For the text-containing cell, return its midpoint in (x, y) coordinate format. 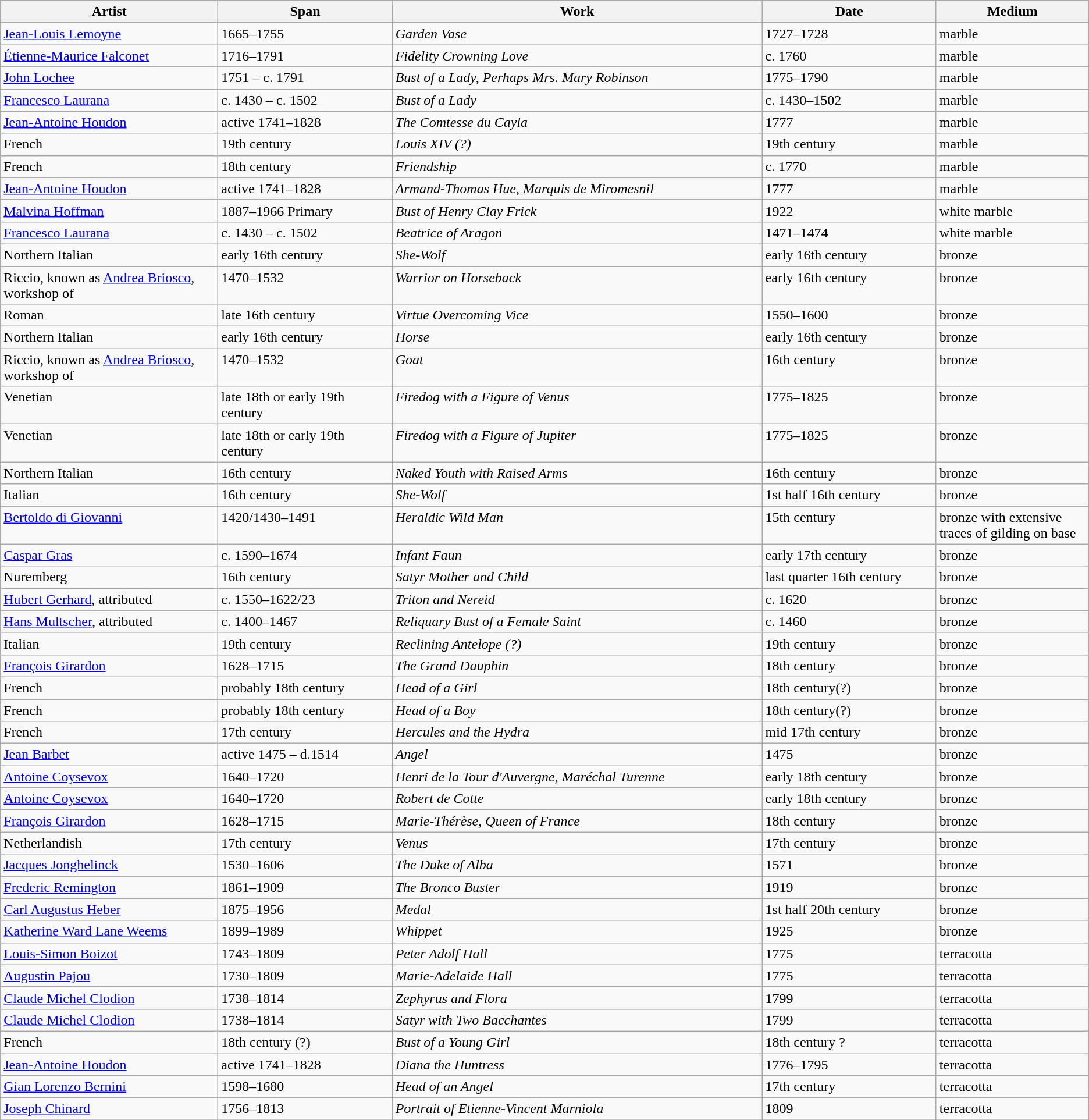
Henri de la Tour d'Auvergne, Maréchal Turenne (577, 777)
Robert de Cotte (577, 799)
The Duke of Alba (577, 865)
Diana the Huntress (577, 1064)
1727–1728 (849, 34)
1922 (849, 211)
1887–1966 Primary (305, 211)
Frederic Remington (109, 887)
1471–1474 (849, 233)
Warrior on Horseback (577, 285)
Firedog with a Figure of Venus (577, 405)
Hubert Gerhard, attributed (109, 599)
Reliquary Bust of a Female Saint (577, 621)
1875–1956 (305, 909)
Malvina Hoffman (109, 211)
1861–1909 (305, 887)
1925 (849, 931)
Hans Multscher, attributed (109, 621)
1550–1600 (849, 315)
1751 – c. 1791 (305, 78)
Katherine Ward Lane Weems (109, 931)
The Comtesse du Cayla (577, 122)
Fidelity Crowning Love (577, 56)
Caspar Gras (109, 555)
Artist (109, 12)
1730–1809 (305, 976)
Head of an Angel (577, 1087)
Whippet (577, 931)
Zephyrus and Flora (577, 998)
Jean-Louis Lemoyne (109, 34)
Satyr with Two Bacchantes (577, 1020)
1571 (849, 865)
Satyr Mother and Child (577, 577)
1775–1790 (849, 78)
Jean Barbet (109, 755)
Beatrice of Aragon (577, 233)
Louis XIV (?) (577, 144)
18th century ? (849, 1042)
Angel (577, 755)
15th century (849, 525)
1st half 16th century (849, 495)
Friendship (577, 166)
Bust of a Young Girl (577, 1042)
Armand-Thomas Hue, Marquis de Miromesnil (577, 189)
c. 1550–1622/23 (305, 599)
Medium (1012, 12)
Triton and Nereid (577, 599)
Date (849, 12)
early 17th century (849, 555)
Marie-Thérèse, Queen of France (577, 821)
late 16th century (305, 315)
Joseph Chinard (109, 1109)
The Bronco Buster (577, 887)
Head of a Boy (577, 710)
John Lochee (109, 78)
Marie-Adelaide Hall (577, 976)
Portrait of Etienne-Vincent Marniola (577, 1109)
Gian Lorenzo Bernini (109, 1087)
Head of a Girl (577, 688)
Venus (577, 843)
Jacques Jonghelinck (109, 865)
Firedog with a Figure of Jupiter (577, 443)
c. 1460 (849, 621)
Augustin Pajou (109, 976)
Work (577, 12)
1530–1606 (305, 865)
1st half 20th century (849, 909)
Netherlandish (109, 843)
1420/1430–1491 (305, 525)
Bust of a Lady, Perhaps Mrs. Mary Robinson (577, 78)
1809 (849, 1109)
1743–1809 (305, 954)
1665–1755 (305, 34)
Nuremberg (109, 577)
mid 17th century (849, 733)
Peter Adolf Hall (577, 954)
Horse (577, 337)
1475 (849, 755)
last quarter 16th century (849, 577)
c. 1400–1467 (305, 621)
Garden Vase (577, 34)
c. 1620 (849, 599)
Étienne-Maurice Falconet (109, 56)
active 1475 – d.1514 (305, 755)
c. 1430–1502 (849, 100)
1716–1791 (305, 56)
Roman (109, 315)
c. 1590–1674 (305, 555)
Hercules and the Hydra (577, 733)
Bust of a Lady (577, 100)
The Grand Dauphin (577, 666)
1756–1813 (305, 1109)
Infant Faun (577, 555)
Virtue Overcoming Vice (577, 315)
Medal (577, 909)
Heraldic Wild Man (577, 525)
c. 1770 (849, 166)
1598–1680 (305, 1087)
1776–1795 (849, 1064)
Carl Augustus Heber (109, 909)
Louis-Simon Boizot (109, 954)
bronze with extensive traces of gilding on base (1012, 525)
1899–1989 (305, 931)
1919 (849, 887)
Naked Youth with Raised Arms (577, 473)
Reclining Antelope (?) (577, 643)
Bertoldo di Giovanni (109, 525)
c. 1760 (849, 56)
Bust of Henry Clay Frick (577, 211)
Goat (577, 368)
18th century (?) (305, 1042)
Span (305, 12)
